Find where the given text appears and provide that cell's center as (X, Y) coordinate. 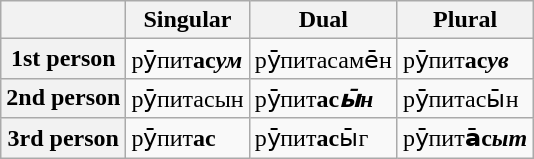
рӯпитасув (464, 59)
Singular (188, 20)
рӯпитасаме̄н (323, 59)
рӯпитасы̄г (323, 138)
рӯпита̄сыт (464, 138)
рӯпитасум (188, 59)
рӯпитас (188, 138)
1st person (64, 59)
рӯпитасын (188, 98)
Dual (323, 20)
Plural (464, 20)
2nd person (64, 98)
3rd person (64, 138)
